Return (x, y) of the center of cell containing provided text 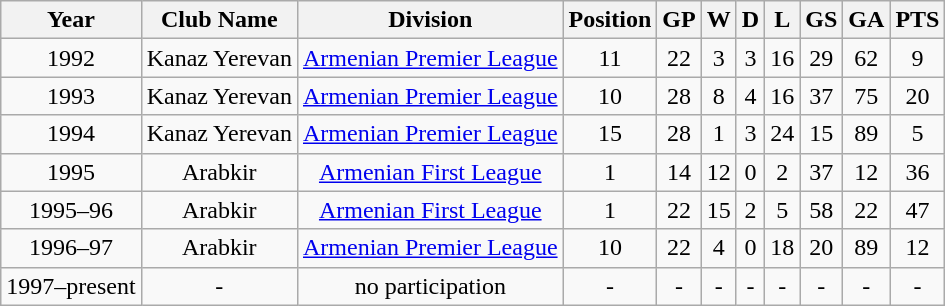
D (750, 20)
1993 (71, 96)
36 (918, 172)
1996–97 (71, 248)
L (782, 20)
Year (71, 20)
1994 (71, 134)
1992 (71, 58)
1995 (71, 172)
1995–96 (71, 210)
Position (610, 20)
24 (782, 134)
Club Name (219, 20)
75 (866, 96)
11 (610, 58)
9 (918, 58)
14 (679, 172)
1997–present (71, 286)
Division (430, 20)
62 (866, 58)
no participation (430, 286)
58 (822, 210)
GA (866, 20)
18 (782, 248)
47 (918, 210)
PTS (918, 20)
GS (822, 20)
GP (679, 20)
29 (822, 58)
W (718, 20)
8 (718, 96)
